Provide the (X, Y) coordinate of the cell's center where the given text is located.  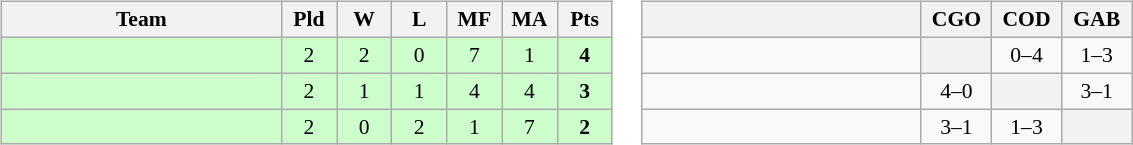
Pld (308, 20)
CGO (956, 20)
Team (141, 20)
Pts (584, 20)
3 (584, 91)
COD (1026, 20)
0–4 (1026, 55)
MF (474, 20)
L (420, 20)
GAB (1097, 20)
4–0 (956, 91)
W (364, 20)
MA (530, 20)
